Return the [x, y] coordinate for the center point of the cell that contains the specified text.  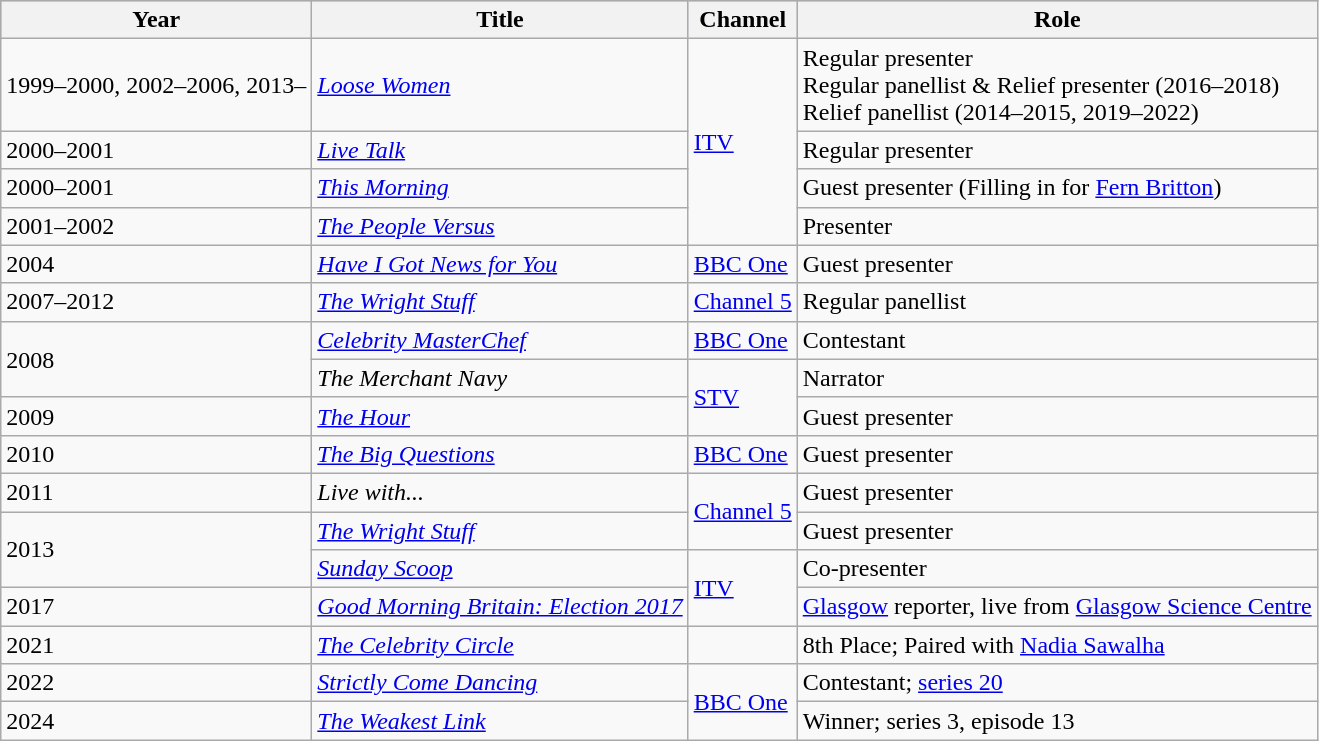
STV [742, 397]
Winner; series 3, episode 13 [1057, 721]
Regular presenter [1057, 150]
Live with... [500, 492]
Title [500, 20]
2009 [156, 416]
2001–2002 [156, 226]
Have I Got News for You [500, 264]
Presenter [1057, 226]
The Celebrity Circle [500, 645]
Regular presenterRegular panellist & Relief presenter (2016–2018)Relief panellist (2014–2015, 2019–2022) [1057, 85]
Loose Women [500, 85]
The Weakest Link [500, 721]
2013 [156, 550]
This Morning [500, 188]
Regular panellist [1057, 302]
8th Place; Paired with Nadia Sawalha [1057, 645]
Glasgow reporter, live from Glasgow Science Centre [1057, 607]
2008 [156, 359]
Narrator [1057, 378]
Live Talk [500, 150]
Guest presenter (Filling in for Fern Britton) [1057, 188]
2017 [156, 607]
Role [1057, 20]
Good Morning Britain: Election 2017 [500, 607]
The People Versus [500, 226]
1999–2000, 2002–2006, 2013– [156, 85]
Strictly Come Dancing [500, 683]
2022 [156, 683]
2011 [156, 492]
Contestant; series 20 [1057, 683]
Channel [742, 20]
2024 [156, 721]
Contestant [1057, 340]
Year [156, 20]
The Big Questions [500, 454]
Sunday Scoop [500, 569]
2021 [156, 645]
Co-presenter [1057, 569]
2007–2012 [156, 302]
2004 [156, 264]
Celebrity MasterChef [500, 340]
The Hour [500, 416]
The Merchant Navy [500, 378]
2010 [156, 454]
